Scan for the cell matching the given text and deliver its (X, Y) coordinate at center. 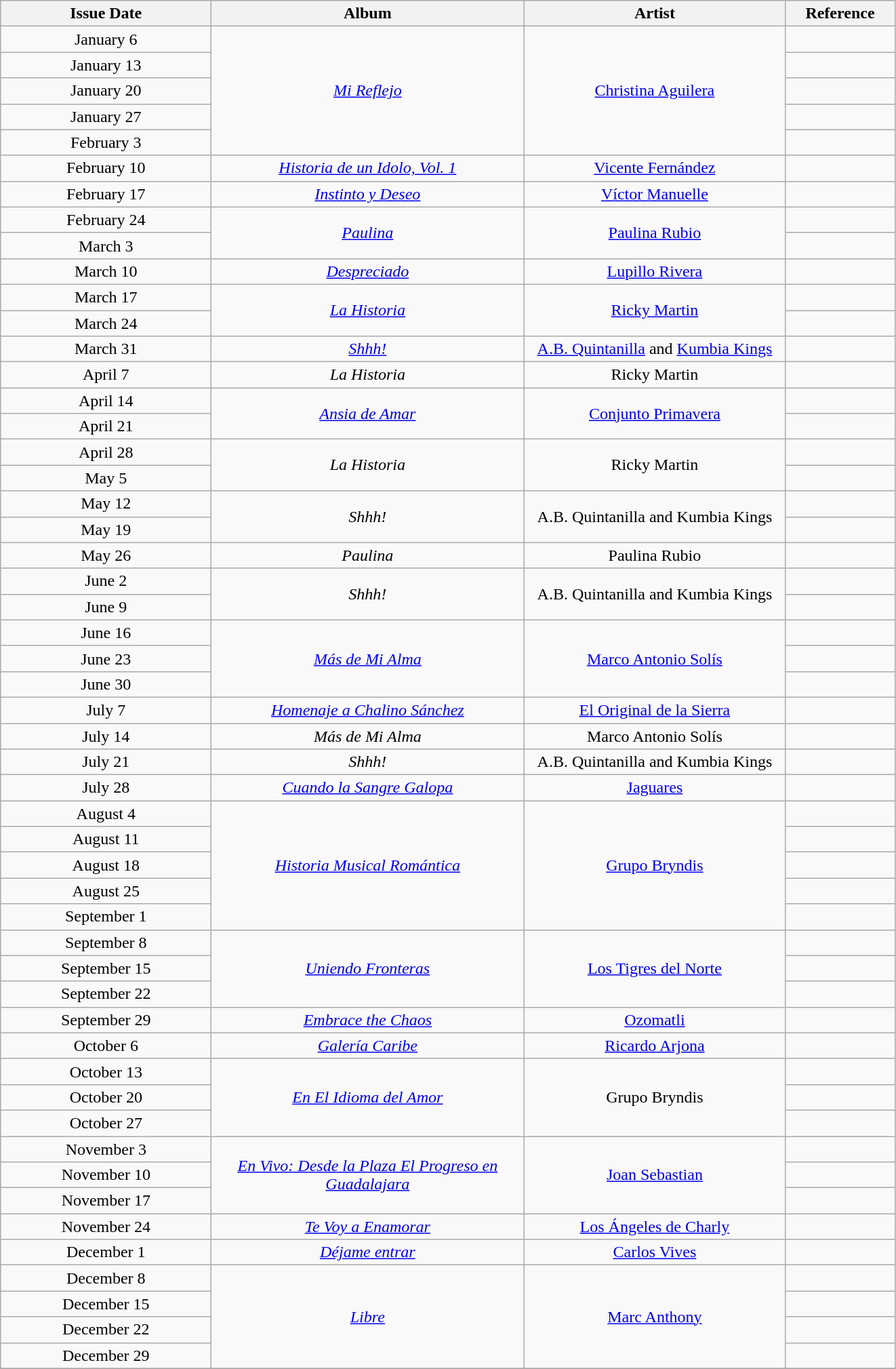
Reference (840, 14)
Lupillo Rivera (655, 271)
Historia de un Idolo, Vol. 1 (367, 168)
February 24 (106, 220)
Despreciado (367, 271)
June 9 (106, 607)
February 17 (106, 194)
April 21 (106, 426)
Víctor Manuelle (655, 194)
March 10 (106, 271)
September 8 (106, 943)
March 24 (106, 323)
Carlos Vives (655, 1252)
October 27 (106, 1123)
Conjunto Primavera (655, 414)
Christina Aguilera (655, 91)
May 26 (106, 555)
Jaguares (655, 788)
June 23 (106, 658)
October 13 (106, 1071)
August 18 (106, 865)
Uniendo Fronteras (367, 968)
Marc Anthony (655, 1317)
April 7 (106, 375)
February 10 (106, 168)
October 6 (106, 1046)
Vicente Fernández (655, 168)
December 15 (106, 1304)
Mi Reflejo (367, 91)
September 15 (106, 968)
October 20 (106, 1097)
December 22 (106, 1330)
January 13 (106, 65)
November 17 (106, 1201)
January 27 (106, 117)
August 4 (106, 814)
December 1 (106, 1252)
July 21 (106, 762)
Album (367, 14)
July 28 (106, 788)
December 8 (106, 1278)
March 31 (106, 349)
Libre (367, 1317)
May 19 (106, 530)
Cuando la Sangre Galopa (367, 788)
June 2 (106, 581)
April 14 (106, 401)
February 3 (106, 142)
September 22 (106, 994)
May 5 (106, 478)
September 29 (106, 1020)
November 3 (106, 1149)
Ansia de Amar (367, 414)
June 16 (106, 633)
Déjame entrar (367, 1252)
August 25 (106, 891)
Artist (655, 14)
Joan Sebastian (655, 1175)
Ozomatli (655, 1020)
November 24 (106, 1227)
June 30 (106, 684)
Galería Caribe (367, 1046)
Te Voy a Enamorar (367, 1227)
August 11 (106, 839)
Homenaje a Chalino Sánchez (367, 710)
Ricardo Arjona (655, 1046)
Los Tigres del Norte (655, 968)
January 20 (106, 91)
November 10 (106, 1175)
July 7 (106, 710)
Instinto y Deseo (367, 194)
July 14 (106, 736)
Embrace the Chaos (367, 1020)
September 1 (106, 917)
January 6 (106, 39)
April 28 (106, 452)
Issue Date (106, 14)
May 12 (106, 504)
En Vivo: Desde la Plaza El Progreso en Guadalajara (367, 1175)
En El Idioma del Amor (367, 1097)
Historia Musical Romántica (367, 865)
March 17 (106, 297)
December 29 (106, 1355)
Los Ángeles de Charly (655, 1227)
March 3 (106, 245)
El Original de la Sierra (655, 710)
